Extract the [X, Y] coordinate from the center of the cell holding the provided text.  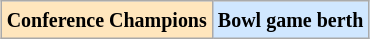
Bowl game berth [290, 20]
Conference Champions [106, 20]
